Identify which cell holds the provided text, then report its (X, Y) central coordinate. 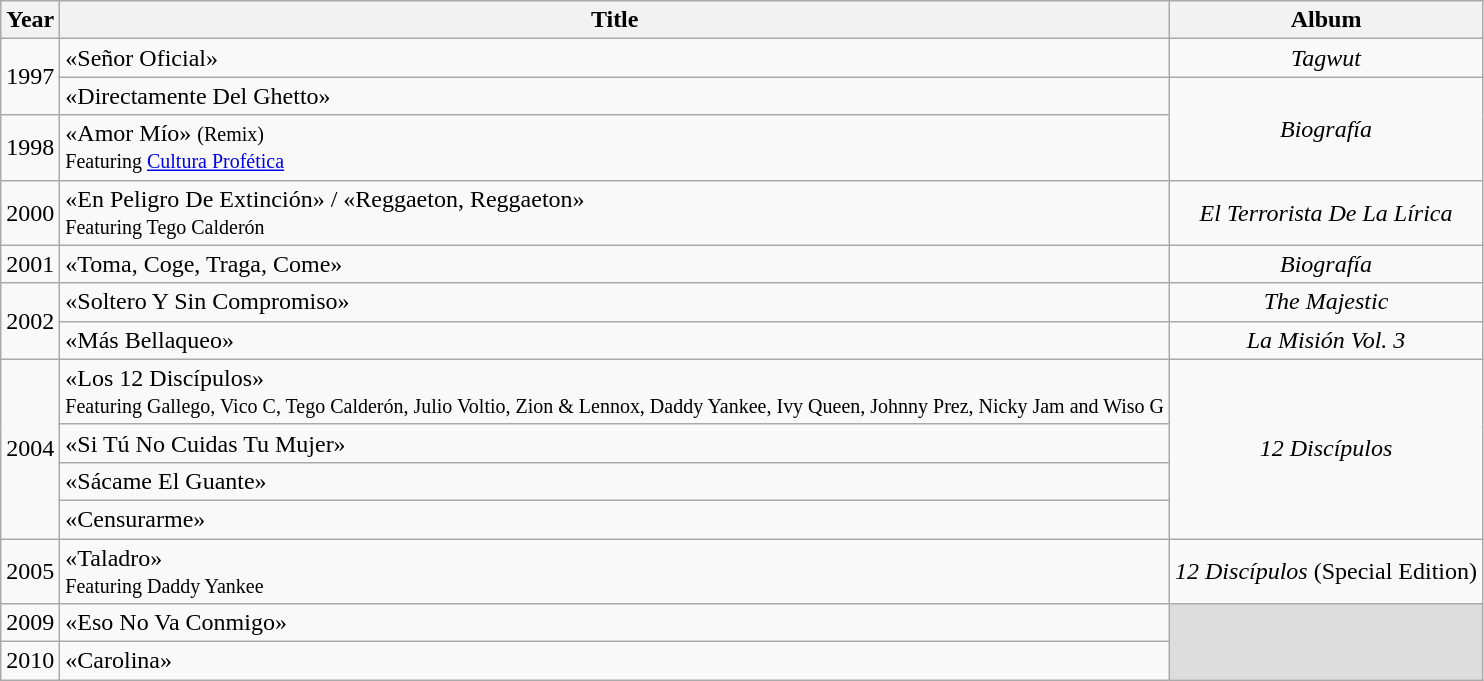
1998 (30, 148)
2002 (30, 321)
«Directamente Del Ghetto» (615, 96)
La Misión Vol. 3 (1326, 340)
Tagwut (1326, 58)
«Soltero Y Sin Compromiso» (615, 302)
«Censurarme» (615, 519)
2009 (30, 623)
12 Discípulos (1326, 448)
«Más Bellaqueo» (615, 340)
Title (615, 20)
«Taladro»Featuring Daddy Yankee (615, 570)
2004 (30, 448)
«En Peligro De Extinción» / «Reggaeton, Reggaeton»Featuring Tego Calderón (615, 212)
Album (1326, 20)
«Sácame El Guante» (615, 481)
«Señor Oficial» (615, 58)
Year (30, 20)
«Toma, Coge, Traga, Come» (615, 264)
2005 (30, 570)
1997 (30, 77)
«Si Tú No Cuidas Tu Mujer» (615, 443)
2000 (30, 212)
«Amor Mío» (Remix)Featuring Cultura Profética (615, 148)
«Carolina» (615, 661)
«Eso No Va Conmigo» (615, 623)
2010 (30, 661)
2001 (30, 264)
El Terrorista De La Lírica (1326, 212)
«Los 12 Discípulos»Featuring Gallego, Vico C, Tego Calderón, Julio Voltio, Zion & Lennox, Daddy Yankee, Ivy Queen, Johnny Prez, Nicky Jam and Wiso G (615, 392)
12 Discípulos (Special Edition) (1326, 570)
The Majestic (1326, 302)
